Output the (x, y) coordinate of the center of the cell containing the given text.  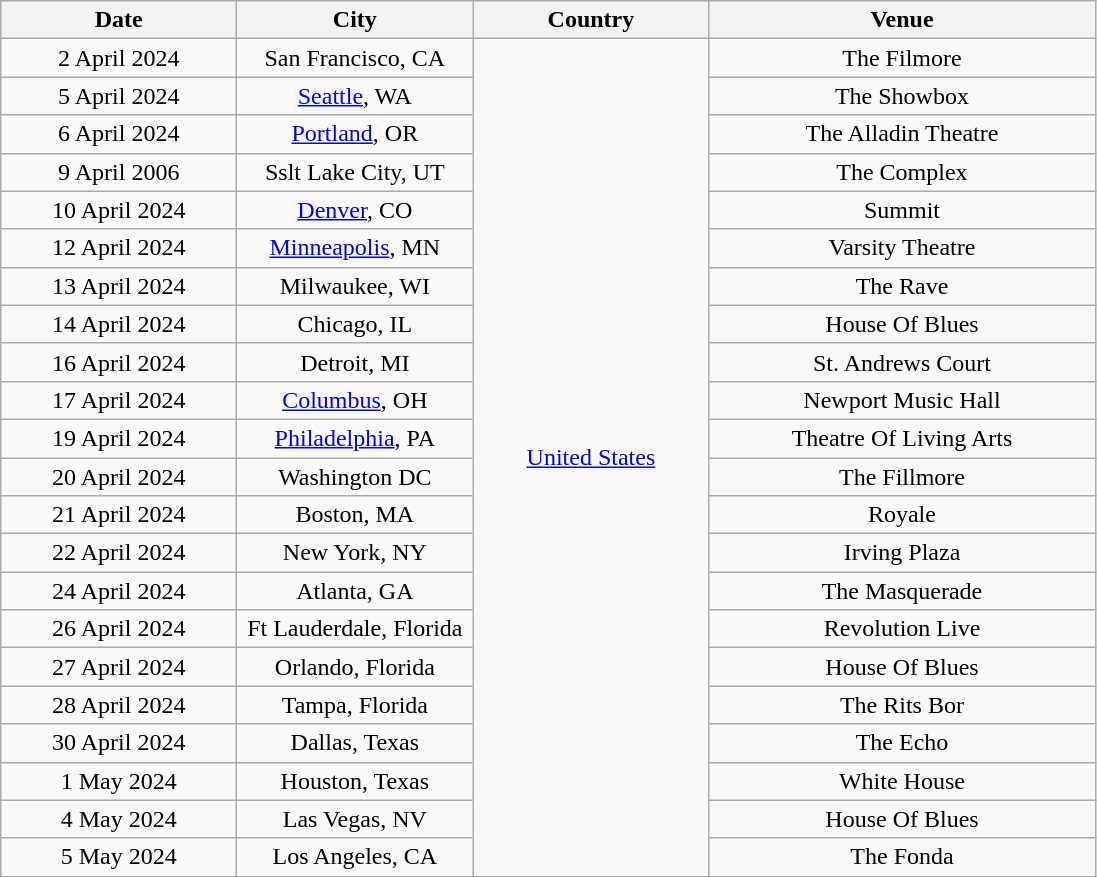
Tampa, Florida (355, 705)
Houston, Texas (355, 781)
City (355, 20)
Venue (902, 20)
24 April 2024 (119, 591)
Theatre Of Living Arts (902, 438)
The Complex (902, 172)
Dallas, Texas (355, 743)
Revolution Live (902, 629)
The Rits Bor (902, 705)
13 April 2024 (119, 286)
9 April 2006 (119, 172)
4 May 2024 (119, 819)
The Fonda (902, 857)
5 May 2024 (119, 857)
16 April 2024 (119, 362)
Summit (902, 210)
Country (591, 20)
The Masquerade (902, 591)
Las Vegas, NV (355, 819)
St. Andrews Court (902, 362)
19 April 2024 (119, 438)
Varsity Theatre (902, 248)
30 April 2024 (119, 743)
Seattle, WA (355, 96)
The Echo (902, 743)
20 April 2024 (119, 477)
Sslt Lake City, UT (355, 172)
22 April 2024 (119, 553)
Washington DC (355, 477)
Newport Music Hall (902, 400)
Milwaukee, WI (355, 286)
Los Angeles, CA (355, 857)
Philadelphia, PA (355, 438)
21 April 2024 (119, 515)
Ft Lauderdale, Florida (355, 629)
The Alladin Theatre (902, 134)
28 April 2024 (119, 705)
Boston, MA (355, 515)
10 April 2024 (119, 210)
27 April 2024 (119, 667)
Columbus, OH (355, 400)
Denver, CO (355, 210)
New York, NY (355, 553)
The Fillmore (902, 477)
12 April 2024 (119, 248)
Portland, OR (355, 134)
Royale (902, 515)
26 April 2024 (119, 629)
The Showbox (902, 96)
Detroit, MI (355, 362)
2 April 2024 (119, 58)
White House (902, 781)
1 May 2024 (119, 781)
17 April 2024 (119, 400)
Chicago, IL (355, 324)
Orlando, Florida (355, 667)
The Filmore (902, 58)
United States (591, 458)
6 April 2024 (119, 134)
San Francisco, CA (355, 58)
Minneapolis, MN (355, 248)
5 April 2024 (119, 96)
Irving Plaza (902, 553)
Date (119, 20)
14 April 2024 (119, 324)
Atlanta, GA (355, 591)
The Rave (902, 286)
